For the text-containing cell, return its midpoint in [X, Y] coordinate format. 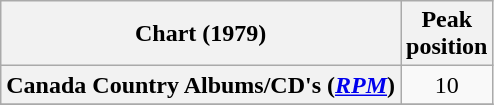
10 [447, 85]
Canada Country Albums/CD's (RPM) [201, 85]
Chart (1979) [201, 34]
Peak position [447, 34]
